Search for the cell housing the specified text and yield its [X, Y] center coordinate. 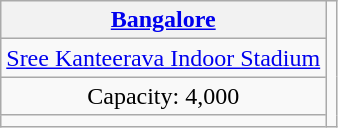
Sree Kanteerava Indoor Stadium [164, 58]
Bangalore [164, 20]
Capacity: 4,000 [164, 96]
